For the text-containing cell, return its midpoint in (x, y) coordinate format. 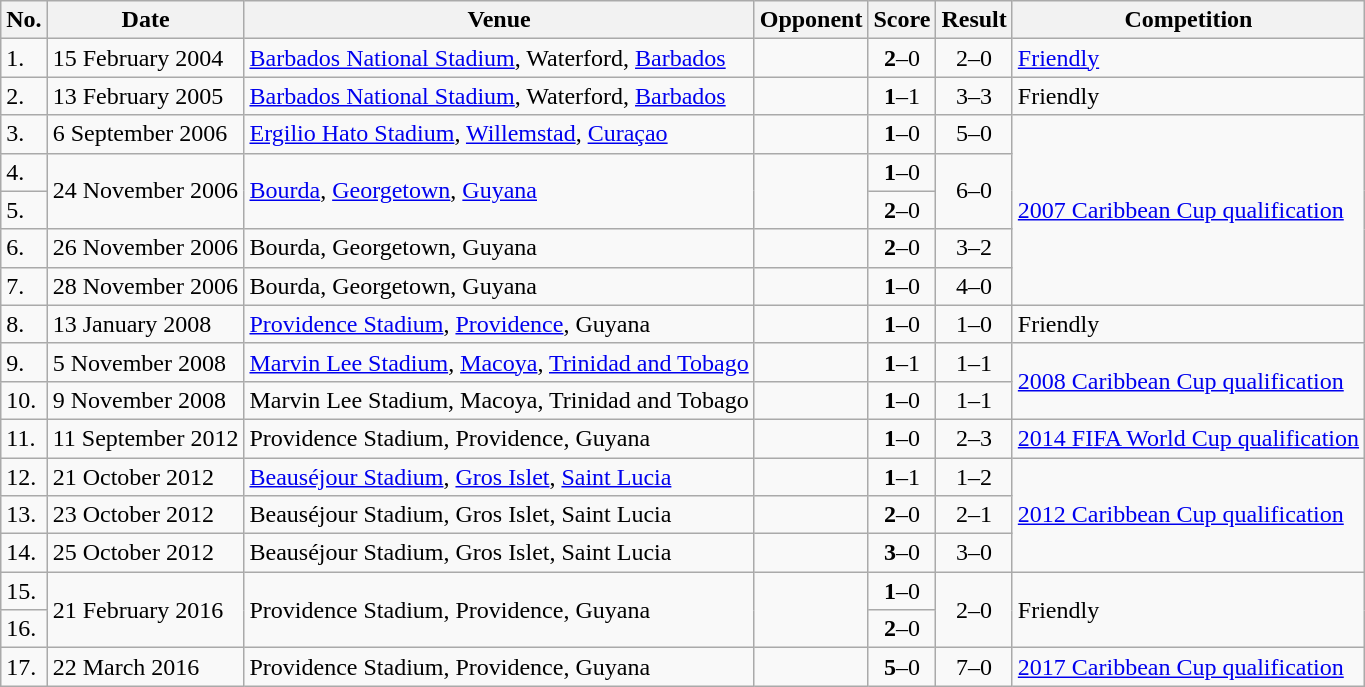
2008 Caribbean Cup qualification (1188, 381)
6–0 (974, 191)
11. (24, 438)
3–2 (974, 248)
13 January 2008 (146, 324)
1–2 (974, 477)
13 February 2005 (146, 96)
13. (24, 515)
7. (24, 286)
28 November 2006 (146, 286)
16. (24, 629)
14. (24, 553)
4–0 (974, 286)
1. (24, 58)
6. (24, 248)
9. (24, 362)
6 September 2006 (146, 134)
24 November 2006 (146, 191)
2–3 (974, 438)
9 November 2008 (146, 400)
2–1 (974, 515)
2. (24, 96)
23 October 2012 (146, 515)
7–0 (974, 667)
15 February 2004 (146, 58)
Date (146, 20)
22 March 2016 (146, 667)
Result (974, 20)
15. (24, 591)
21 February 2016 (146, 610)
25 October 2012 (146, 553)
4. (24, 172)
2007 Caribbean Cup qualification (1188, 210)
2012 Caribbean Cup qualification (1188, 515)
5 November 2008 (146, 362)
Opponent (811, 20)
3–3 (974, 96)
3. (24, 134)
12. (24, 477)
11 September 2012 (146, 438)
5. (24, 210)
17. (24, 667)
21 October 2012 (146, 477)
Score (902, 20)
26 November 2006 (146, 248)
Ergilio Hato Stadium, Willemstad, Curaçao (499, 134)
8. (24, 324)
2014 FIFA World Cup qualification (1188, 438)
No. (24, 20)
10. (24, 400)
Venue (499, 20)
Competition (1188, 20)
2017 Caribbean Cup qualification (1188, 667)
